Pinpoint the cell where the given text exists, returning its [x, y] midpoint coordinate. 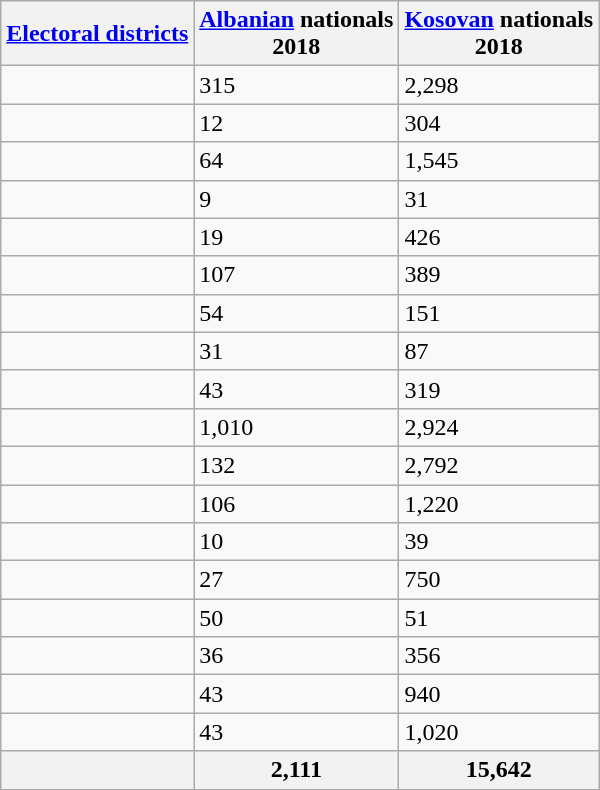
426 [499, 237]
1,545 [499, 161]
50 [296, 618]
315 [296, 85]
54 [296, 313]
19 [296, 237]
27 [296, 580]
2,792 [499, 465]
12 [296, 123]
Albanian nationals2018 [296, 34]
51 [499, 618]
389 [499, 275]
940 [499, 694]
132 [296, 465]
15,642 [499, 770]
64 [296, 161]
1,220 [499, 503]
106 [296, 503]
87 [499, 351]
39 [499, 542]
151 [499, 313]
1,010 [296, 427]
1,020 [499, 732]
107 [296, 275]
2,924 [499, 427]
Electoral districts [98, 34]
2,111 [296, 770]
Kosovan nationals2018 [499, 34]
2,298 [499, 85]
10 [296, 542]
356 [499, 656]
9 [296, 199]
750 [499, 580]
304 [499, 123]
36 [296, 656]
319 [499, 389]
